For the text-containing cell, return its midpoint in [x, y] coordinate format. 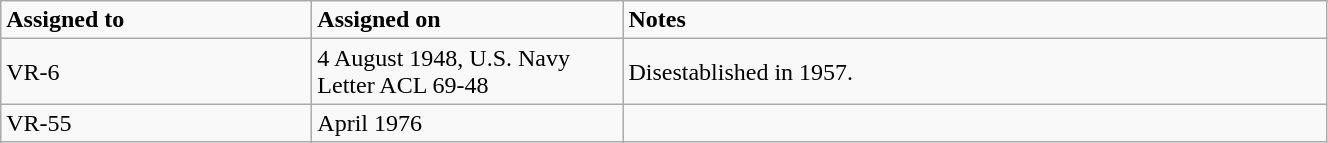
April 1976 [468, 123]
4 August 1948, U.S. Navy Letter ACL 69-48 [468, 72]
Assigned on [468, 20]
Assigned to [156, 20]
VR-55 [156, 123]
VR-6 [156, 72]
Notes [975, 20]
Disestablished in 1957. [975, 72]
